Return (x, y) of the center of cell containing provided text 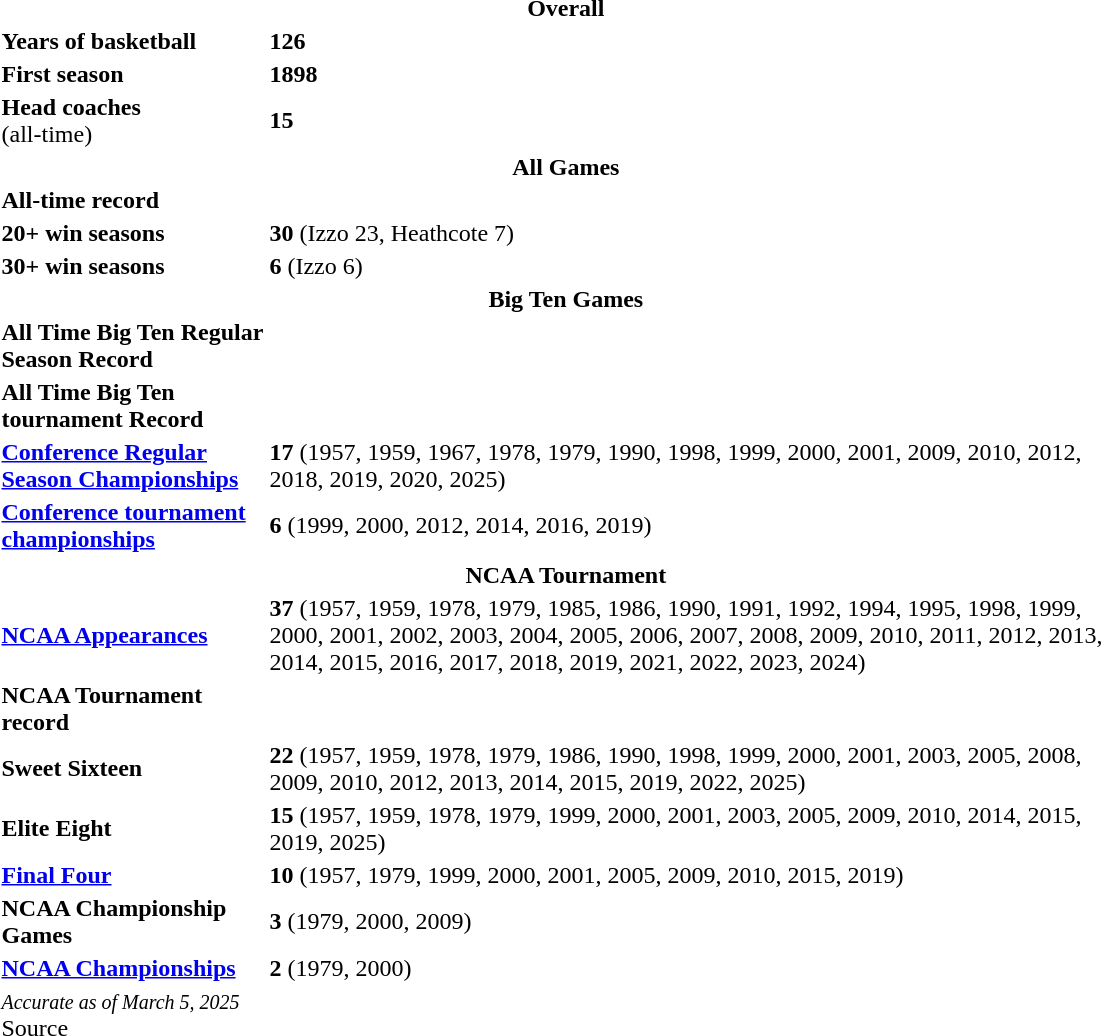
20+ win seasons (132, 233)
30+ win seasons (132, 266)
All Time Big Ten tournament Record (132, 406)
Elite Eight (132, 828)
Years of basketball (132, 41)
NCAA Tournament record (132, 708)
NCAA Championship Games (132, 922)
Sweet Sixteen (132, 768)
All-time record (132, 200)
Final Four (132, 875)
All Time Big Ten Regular Season Record (132, 346)
Conference tournament championships (132, 526)
Conference Regular Season Championships (132, 466)
NCAA Appearances (132, 635)
NCAA Championships (132, 968)
First season (132, 74)
Head coaches(all-time) (132, 120)
